Extract the (X, Y) coordinate from the center of the cell holding the provided text.  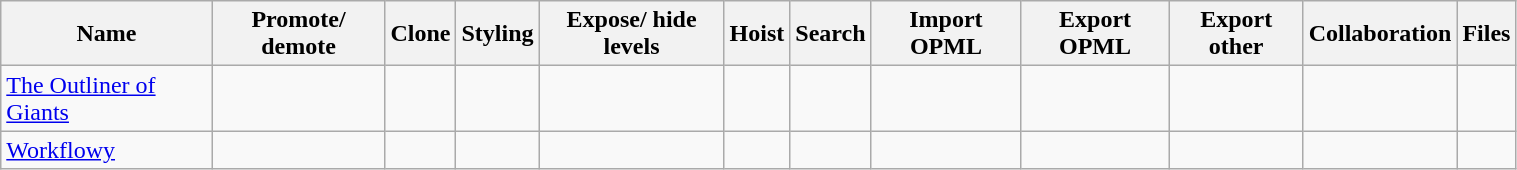
Promote/ demote (298, 34)
Workflowy (106, 150)
Export other (1236, 34)
Search (830, 34)
Hoist (757, 34)
Export OPML (1095, 34)
Expose/ hide levels (632, 34)
Collaboration (1380, 34)
Clone (420, 34)
The Outliner of Giants (106, 98)
Styling (498, 34)
Name (106, 34)
Import OPML (946, 34)
Files (1486, 34)
